Extract the [X, Y] coordinate from the center of the cell holding the provided text.  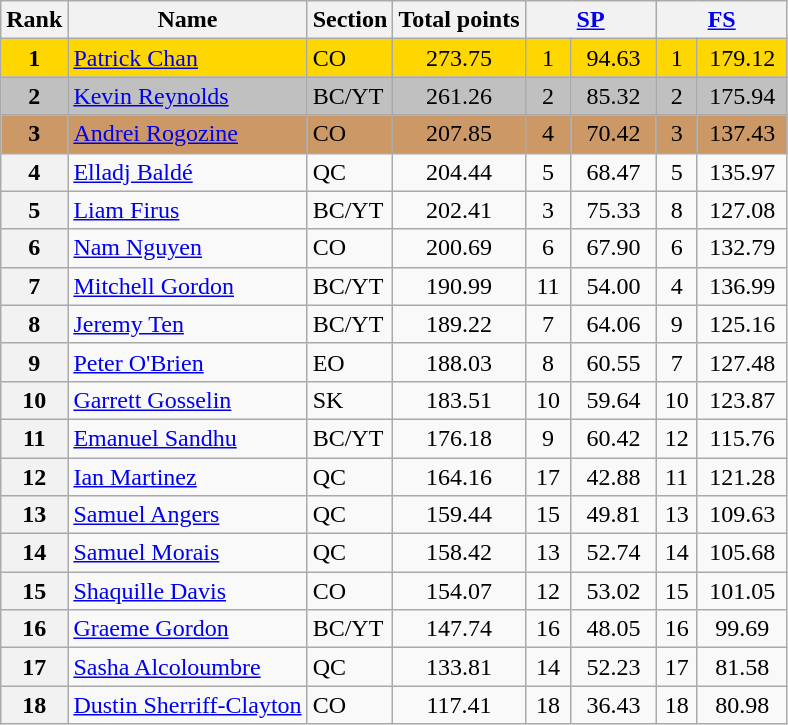
188.03 [459, 362]
Liam Firus [188, 210]
Peter O'Brien [188, 362]
36.43 [614, 705]
52.74 [614, 553]
70.42 [614, 134]
200.69 [459, 248]
75.33 [614, 210]
85.32 [614, 96]
53.02 [614, 591]
Sasha Alcoloumbre [188, 667]
273.75 [459, 58]
127.48 [742, 362]
159.44 [459, 515]
Andrei Rogozine [188, 134]
154.07 [459, 591]
Kevin Reynolds [188, 96]
261.26 [459, 96]
190.99 [459, 286]
137.43 [742, 134]
80.98 [742, 705]
115.76 [742, 438]
Section [350, 20]
68.47 [614, 172]
Samuel Morais [188, 553]
123.87 [742, 400]
FS [722, 20]
59.64 [614, 400]
204.44 [459, 172]
Samuel Angers [188, 515]
Name [188, 20]
81.58 [742, 667]
Mitchell Gordon [188, 286]
SK [350, 400]
Ian Martinez [188, 477]
67.90 [614, 248]
183.51 [459, 400]
54.00 [614, 286]
176.18 [459, 438]
101.05 [742, 591]
109.63 [742, 515]
Total points [459, 20]
121.28 [742, 477]
42.88 [614, 477]
127.08 [742, 210]
Elladj Baldé [188, 172]
Jeremy Ten [188, 324]
Nam Nguyen [188, 248]
Graeme Gordon [188, 629]
125.16 [742, 324]
60.42 [614, 438]
SP [590, 20]
132.79 [742, 248]
136.99 [742, 286]
52.23 [614, 667]
94.63 [614, 58]
60.55 [614, 362]
49.81 [614, 515]
179.12 [742, 58]
202.41 [459, 210]
99.69 [742, 629]
64.06 [614, 324]
133.81 [459, 667]
135.97 [742, 172]
117.41 [459, 705]
EO [350, 362]
158.42 [459, 553]
48.05 [614, 629]
Emanuel Sandhu [188, 438]
Shaquille Davis [188, 591]
Rank [34, 20]
Garrett Gosselin [188, 400]
Patrick Chan [188, 58]
105.68 [742, 553]
189.22 [459, 324]
Dustin Sherriff-Clayton [188, 705]
175.94 [742, 96]
207.85 [459, 134]
164.16 [459, 477]
147.74 [459, 629]
